Output the [x, y] coordinate of the center of the cell containing the given text.  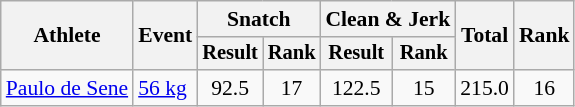
15 [424, 88]
56 kg [165, 88]
Paulo de Sene [67, 88]
122.5 [356, 88]
Athlete [67, 36]
Snatch [258, 19]
16 [544, 88]
17 [292, 88]
215.0 [484, 88]
Total [484, 36]
92.5 [230, 88]
Event [165, 36]
Clean & Jerk [388, 19]
